Return the [x, y] coordinate for the center point of the cell that contains the specified text.  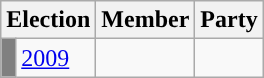
Election [48, 20]
Party [229, 20]
2009 [56, 58]
Member [146, 20]
